Capture the cell that displays the provided text and extract its [X, Y] central coordinate. 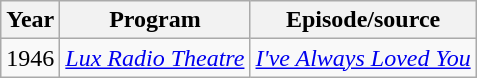
I've Always Loved You [363, 58]
Episode/source [363, 20]
1946 [30, 58]
Lux Radio Theatre [155, 58]
Year [30, 20]
Program [155, 20]
